Capture the cell that displays the provided text and extract its [x, y] central coordinate. 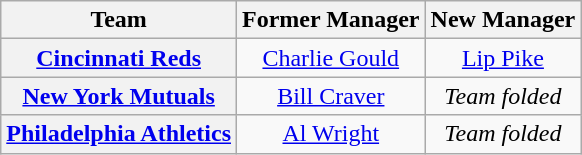
Former Manager [332, 20]
Bill Craver [332, 96]
New York Mutuals [119, 96]
Cincinnati Reds [119, 58]
Lip Pike [503, 58]
Philadelphia Athletics [119, 134]
Charlie Gould [332, 58]
New Manager [503, 20]
Team [119, 20]
Al Wright [332, 134]
